Pinpoint the cell where the given text exists, returning its (X, Y) midpoint coordinate. 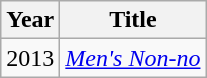
Title (133, 20)
2013 (30, 58)
Year (30, 20)
Men's Non-no (133, 58)
